Locate the cell with the specified text and output its (x, y) center coordinate. 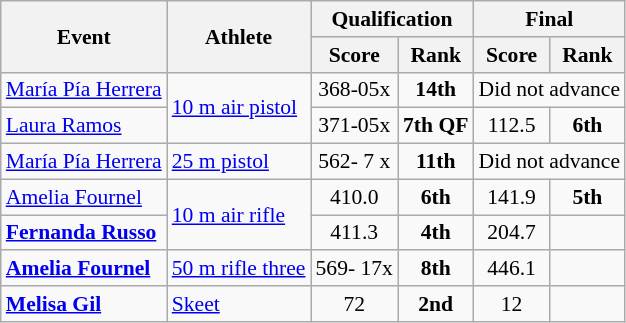
25 m pistol (239, 162)
204.7 (511, 233)
Fernanda Russo (84, 233)
562- 7 x (354, 162)
Melisa Gil (84, 304)
411.3 (354, 233)
Event (84, 36)
2nd (436, 304)
141.9 (511, 197)
Final (549, 19)
50 m rifle three (239, 269)
Qualification (392, 19)
7th QF (436, 126)
11th (436, 162)
14th (436, 90)
Athlete (239, 36)
Skeet (239, 304)
10 m air pistol (239, 108)
4th (436, 233)
72 (354, 304)
569- 17x (354, 269)
10 m air rifle (239, 214)
410.0 (354, 197)
5th (588, 197)
446.1 (511, 269)
Laura Ramos (84, 126)
112.5 (511, 126)
12 (511, 304)
368-05x (354, 90)
371-05x (354, 126)
8th (436, 269)
